Return (X, Y) of the center of cell containing provided text 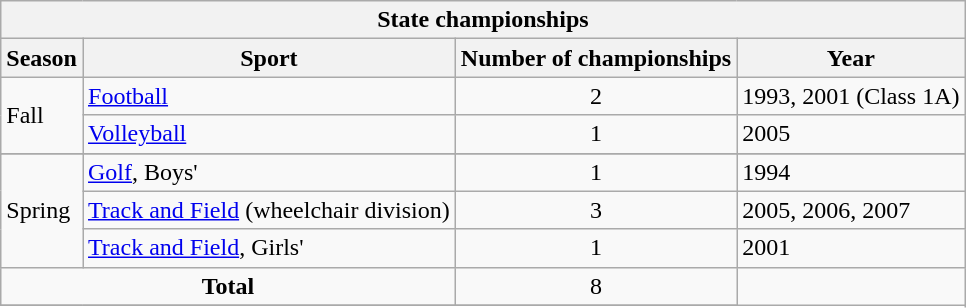
2 (596, 96)
3 (596, 210)
Year (851, 58)
1993, 2001 (Class 1A) (851, 96)
Track and Field, Girls' (268, 248)
2005 (851, 134)
Football (268, 96)
Sport (268, 58)
Fall (42, 115)
2005, 2006, 2007 (851, 210)
Season (42, 58)
Number of championships (596, 58)
2001 (851, 248)
Volleyball (268, 134)
Spring (42, 210)
Track and Field (wheelchair division) (268, 210)
Total (228, 286)
8 (596, 286)
State championships (483, 20)
Golf, Boys' (268, 172)
1994 (851, 172)
